From the cell containing the given text, extract its center point as (X, Y) coordinate. 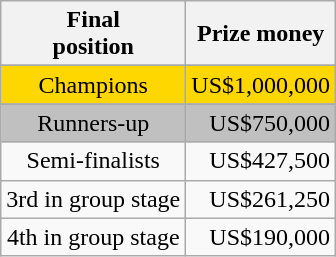
Finalposition (94, 34)
Semi-finalists (94, 161)
US$1,000,000 (261, 85)
3rd in group stage (94, 199)
4th in group stage (94, 237)
Champions (94, 85)
US$750,000 (261, 123)
Prize money (261, 34)
US$190,000 (261, 237)
Runners-up (94, 123)
US$427,500 (261, 161)
US$261,250 (261, 199)
